From the cell containing the given text, extract its center point as [x, y] coordinate. 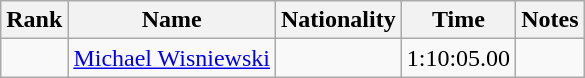
1:10:05.00 [458, 58]
Notes [550, 20]
Time [458, 20]
Name [172, 20]
Nationality [338, 20]
Rank [34, 20]
Michael Wisniewski [172, 58]
